Pinpoint the cell where the given text exists, returning its [x, y] midpoint coordinate. 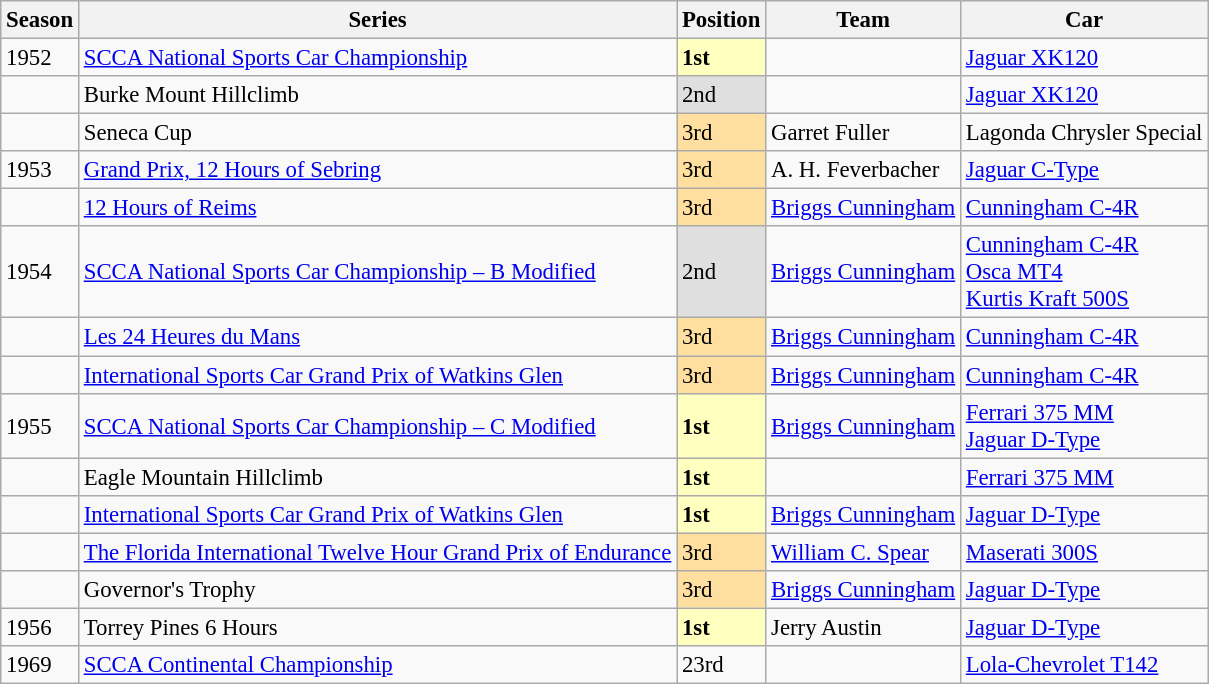
Seneca Cup [377, 133]
SCCA National Sports Car Championship [377, 58]
Series [377, 20]
A. H. Feverbacher [864, 170]
Burke Mount Hillclimb [377, 95]
1952 [40, 58]
Maserati 300S [1084, 552]
Ferrari 375 MM [1084, 477]
Position [722, 20]
1953 [40, 170]
Garret Fuller [864, 133]
Lola-Chevrolet T142 [1084, 665]
Jerry Austin [864, 627]
Eagle Mountain Hillclimb [377, 477]
The Florida International Twelve Hour Grand Prix of Endurance [377, 552]
William C. Spear [864, 552]
SCCA National Sports Car Championship – B Modified [377, 272]
Torrey Pines 6 Hours [377, 627]
Jaguar C-Type [1084, 170]
Season [40, 20]
Governor's Trophy [377, 590]
1955 [40, 426]
23rd [722, 665]
Grand Prix, 12 Hours of Sebring [377, 170]
1956 [40, 627]
Team [864, 20]
SCCA National Sports Car Championship – C Modified [377, 426]
SCCA Continental Championship [377, 665]
Cunningham C-4ROsca MT4Kurtis Kraft 500S [1084, 272]
1969 [40, 665]
1954 [40, 272]
Car [1084, 20]
Les 24 Heures du Mans [377, 337]
Ferrari 375 MMJaguar D-Type [1084, 426]
Lagonda Chrysler Special [1084, 133]
12 Hours of Reims [377, 208]
